Identify which cell holds the provided text, then report its (X, Y) central coordinate. 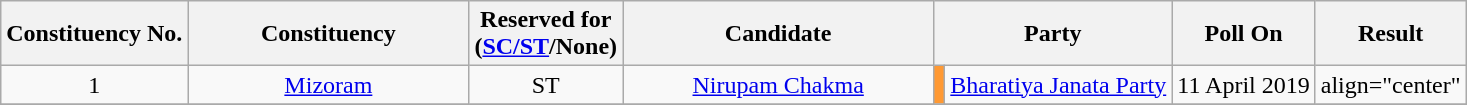
Nirupam Chakma (778, 85)
1 (94, 85)
Party (1053, 34)
align="center" (1390, 85)
ST (546, 85)
Reserved for(SC/ST/None) (546, 34)
11 April 2019 (1244, 85)
Mizoram (328, 85)
Candidate (778, 34)
Result (1390, 34)
Constituency No. (94, 34)
Poll On (1244, 34)
Constituency (328, 34)
Bharatiya Janata Party (1058, 85)
